For the text-containing cell, return its midpoint in (x, y) coordinate format. 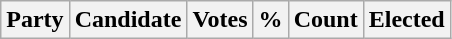
Party (35, 20)
Count (326, 20)
% (270, 20)
Candidate (128, 20)
Elected (406, 20)
Votes (220, 20)
